Return [X, Y] of the center of cell containing provided text 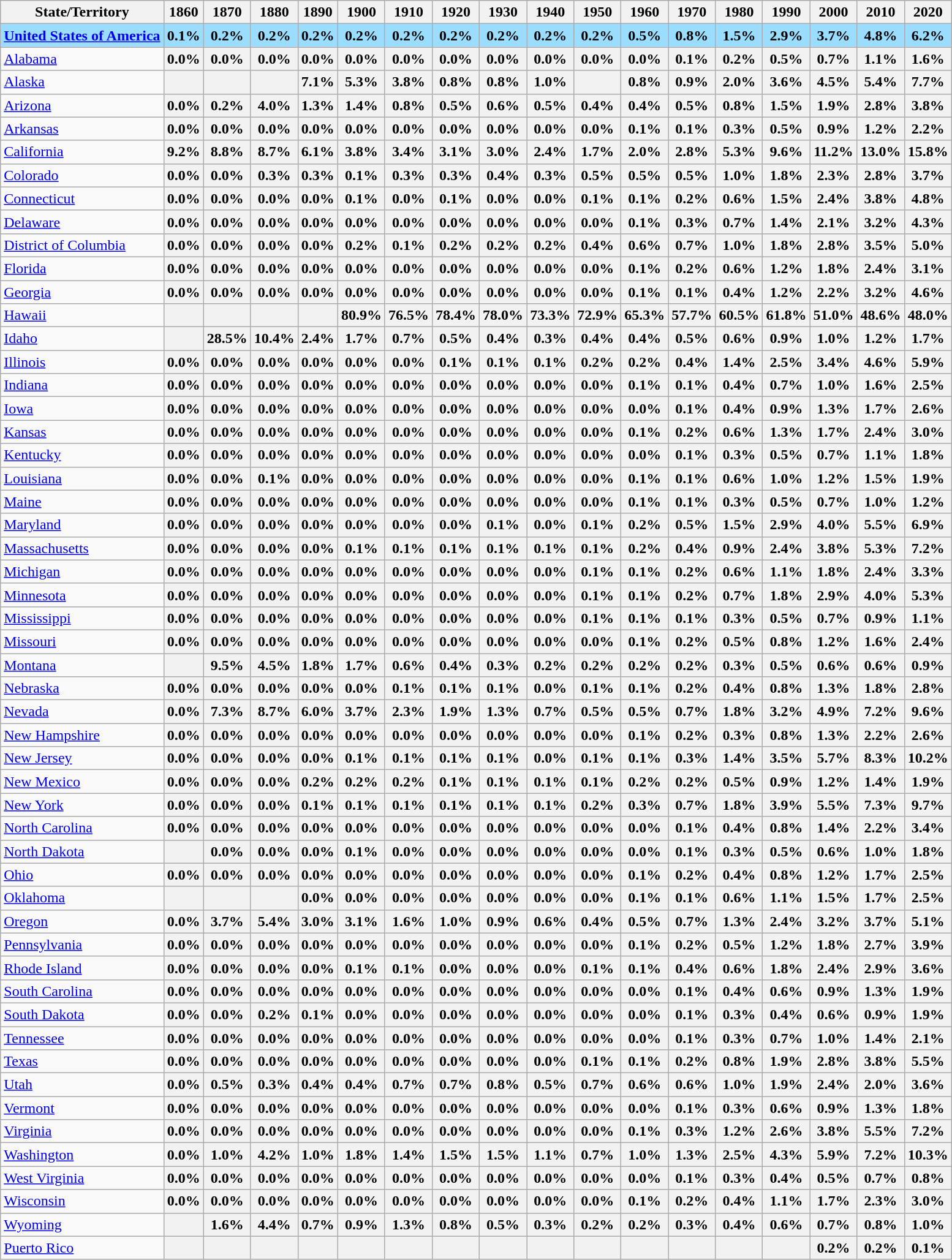
Vermont [82, 1108]
10.4% [274, 339]
78.4% [456, 315]
6.0% [317, 712]
Nebraska [82, 688]
Puerto Rico [82, 1248]
Alabama [82, 59]
Oklahoma [82, 898]
80.9% [361, 315]
5.0% [927, 245]
28.5% [227, 339]
South Carolina [82, 991]
4.2% [274, 1155]
Massachusetts [82, 548]
Delaware [82, 222]
Minnesota [82, 595]
61.8% [787, 315]
Arizona [82, 105]
6.1% [317, 152]
Kansas [82, 432]
Arkansas [82, 129]
1940 [550, 12]
Rhode Island [82, 968]
1880 [274, 12]
Colorado [82, 175]
California [82, 152]
1990 [787, 12]
United States of America [82, 36]
Alaska [82, 82]
Hawaii [82, 315]
11.2% [833, 152]
6.9% [927, 525]
New Mexico [82, 782]
1890 [317, 12]
Nevada [82, 712]
South Dakota [82, 1014]
76.5% [408, 315]
10.2% [927, 758]
Connecticut [82, 198]
1910 [408, 12]
Oregon [82, 921]
Illinois [82, 362]
9.5% [227, 665]
5.7% [833, 758]
2020 [927, 12]
Idaho [82, 339]
51.0% [833, 315]
72.9% [598, 315]
Louisiana [82, 478]
Mississippi [82, 618]
New Jersey [82, 758]
Kentucky [82, 455]
Wyoming [82, 1224]
Missouri [82, 641]
3.3% [927, 572]
48.0% [927, 315]
North Dakota [82, 851]
1870 [227, 12]
Iowa [82, 409]
North Carolina [82, 828]
1860 [184, 12]
Wisconsin [82, 1201]
Florida [82, 268]
West Virginia [82, 1178]
15.8% [927, 152]
1980 [739, 12]
8.8% [227, 152]
8.3% [881, 758]
1930 [504, 12]
9.7% [927, 805]
Montana [82, 665]
Michigan [82, 572]
13.0% [881, 152]
1970 [692, 12]
1950 [598, 12]
2010 [881, 12]
7.1% [317, 82]
2.7% [881, 945]
6.2% [927, 36]
1920 [456, 12]
9.2% [184, 152]
60.5% [739, 315]
State/Territory [82, 12]
Georgia [82, 292]
Indiana [82, 385]
48.6% [881, 315]
Maine [82, 502]
7.7% [927, 82]
New York [82, 805]
1900 [361, 12]
10.3% [927, 1155]
District of Columbia [82, 245]
Virginia [82, 1131]
57.7% [692, 315]
78.0% [504, 315]
5.1% [927, 921]
1960 [644, 12]
Utah [82, 1085]
4.9% [833, 712]
Washington [82, 1155]
65.3% [644, 315]
Pennsylvania [82, 945]
Maryland [82, 525]
Ohio [82, 875]
2000 [833, 12]
Texas [82, 1062]
73.3% [550, 315]
Tennessee [82, 1038]
New Hampshire [82, 735]
4.4% [274, 1224]
